Output the (X, Y) coordinate of the center of the cell containing the given text.  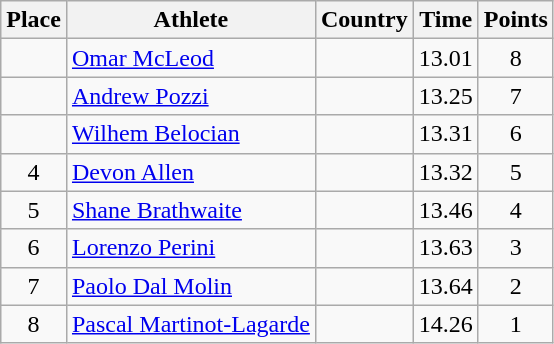
2 (516, 286)
Wilhem Belocian (190, 134)
13.32 (446, 172)
Place (34, 20)
Shane Brathwaite (190, 210)
Devon Allen (190, 172)
14.26 (446, 324)
Lorenzo Perini (190, 248)
Andrew Pozzi (190, 96)
13.64 (446, 286)
13.63 (446, 248)
1 (516, 324)
Pascal Martinot-Lagarde (190, 324)
13.01 (446, 58)
Omar McLeod (190, 58)
Paolo Dal Molin (190, 286)
13.46 (446, 210)
Points (516, 20)
Country (364, 20)
13.31 (446, 134)
3 (516, 248)
Athlete (190, 20)
13.25 (446, 96)
Time (446, 20)
